Return the [X, Y] coordinate for the center point of the cell that contains the specified text.  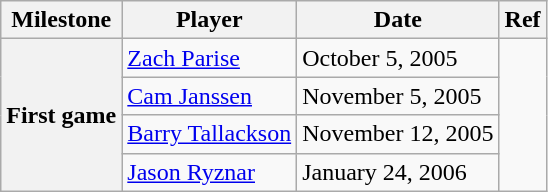
January 24, 2006 [398, 172]
Ref [522, 20]
Jason Ryznar [210, 172]
November 12, 2005 [398, 134]
Player [210, 20]
Cam Janssen [210, 96]
October 5, 2005 [398, 58]
Date [398, 20]
Barry Tallackson [210, 134]
First game [62, 115]
Zach Parise [210, 58]
Milestone [62, 20]
November 5, 2005 [398, 96]
